Extract the (X, Y) coordinate from the center of the cell holding the provided text.  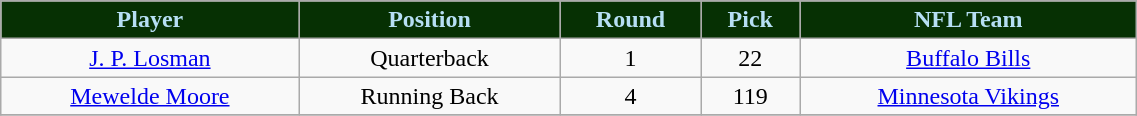
NFL Team (968, 20)
Buffalo Bills (968, 58)
4 (630, 96)
1 (630, 58)
J. P. Losman (150, 58)
Round (630, 20)
Position (430, 20)
Pick (750, 20)
Quarterback (430, 58)
Minnesota Vikings (968, 96)
119 (750, 96)
22 (750, 58)
Player (150, 20)
Running Back (430, 96)
Mewelde Moore (150, 96)
